Scan for the cell matching the given text and deliver its [X, Y] coordinate at center. 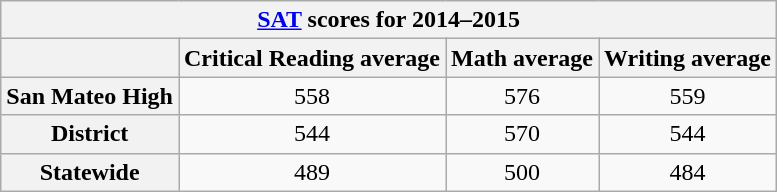
489 [312, 172]
559 [688, 96]
Writing average [688, 58]
500 [522, 172]
Critical Reading average [312, 58]
Statewide [90, 172]
San Mateo High [90, 96]
576 [522, 96]
484 [688, 172]
District [90, 134]
570 [522, 134]
558 [312, 96]
Math average [522, 58]
SAT scores for 2014–2015 [389, 20]
